Identify which cell holds the provided text, then report its (x, y) central coordinate. 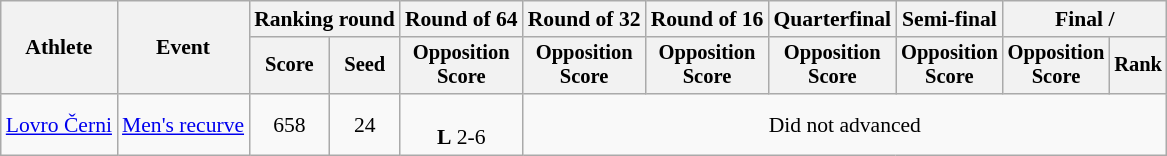
Lovro Černi (59, 124)
Men's recurve (183, 124)
658 (290, 124)
Did not advanced (845, 124)
Round of 32 (584, 19)
Quarterfinal (832, 19)
Ranking round (324, 19)
Round of 16 (708, 19)
Seed (365, 66)
Semi-final (950, 19)
Final / (1085, 19)
Event (183, 48)
24 (365, 124)
Rank (1138, 66)
Athlete (59, 48)
L 2-6 (462, 124)
Round of 64 (462, 19)
Score (290, 66)
